Output the [x, y] coordinate of the center of the cell containing the given text.  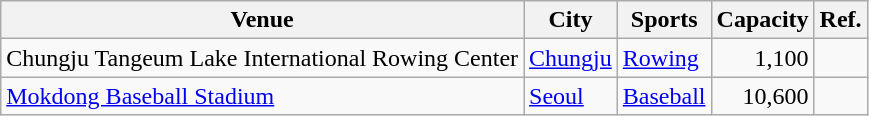
Sports [664, 20]
Mokdong Baseball Stadium [262, 96]
Rowing [664, 58]
10,600 [762, 96]
Venue [262, 20]
Chungju [571, 58]
City [571, 20]
Chungju Tangeum Lake International Rowing Center [262, 58]
Baseball [664, 96]
Seoul [571, 96]
Ref. [840, 20]
Capacity [762, 20]
1,100 [762, 58]
